Scan for the cell matching the given text and deliver its [X, Y] coordinate at center. 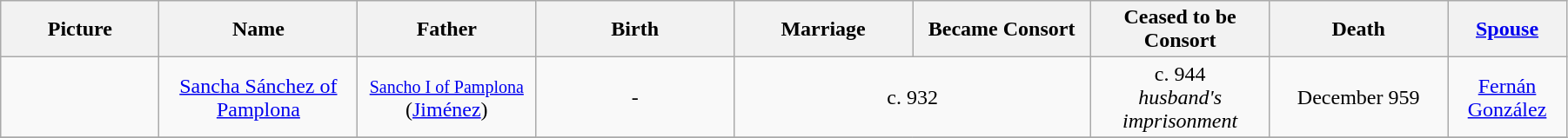
- [635, 97]
c. 932 [913, 97]
December 959 [1359, 97]
Became Consort [1002, 30]
Ceased to be Consort [1180, 30]
Fernán González [1507, 97]
Sancha Sánchez of Pamplona [258, 97]
Death [1359, 30]
Spouse [1507, 30]
Sancho I of Pamplona(Jiménez) [447, 97]
Marriage [823, 30]
Father [447, 30]
Picture [80, 30]
Name [258, 30]
c. 944husband's imprisonment [1180, 97]
Birth [635, 30]
